Pinpoint the cell where the given text exists, returning its [x, y] midpoint coordinate. 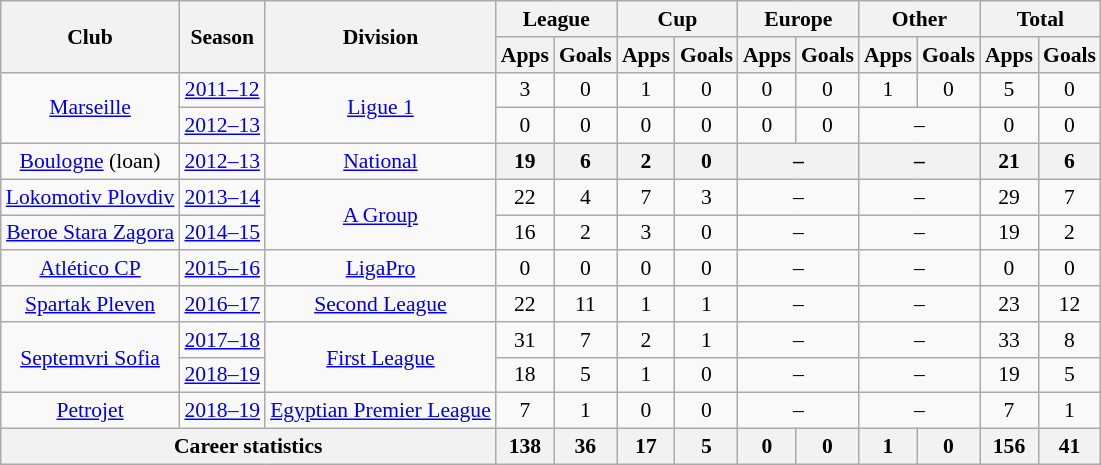
A Group [380, 214]
Spartak Pleven [90, 304]
16 [525, 233]
Total [1040, 19]
2014–15 [222, 233]
156 [1009, 447]
Beroe Stara Zagora [90, 233]
2017–18 [222, 340]
Club [90, 36]
Career statistics [248, 447]
31 [525, 340]
17 [646, 447]
League [556, 19]
2013–14 [222, 197]
Ligue 1 [380, 108]
Marseille [90, 108]
Cup [678, 19]
Division [380, 36]
23 [1009, 304]
36 [586, 447]
4 [586, 197]
Petrojet [90, 411]
Other [920, 19]
First League [380, 358]
Atlético CP [90, 269]
2011–12 [222, 90]
Second League [380, 304]
2015–16 [222, 269]
Europe [798, 19]
2016–17 [222, 304]
41 [1070, 447]
National [380, 162]
Boulogne (loan) [90, 162]
8 [1070, 340]
11 [586, 304]
12 [1070, 304]
29 [1009, 197]
33 [1009, 340]
Season [222, 36]
Septemvri Sofia [90, 358]
LigaPro [380, 269]
21 [1009, 162]
18 [525, 375]
Egyptian Premier League [380, 411]
138 [525, 447]
Lokomotiv Plovdiv [90, 197]
